Capture the cell that displays the provided text and extract its [x, y] central coordinate. 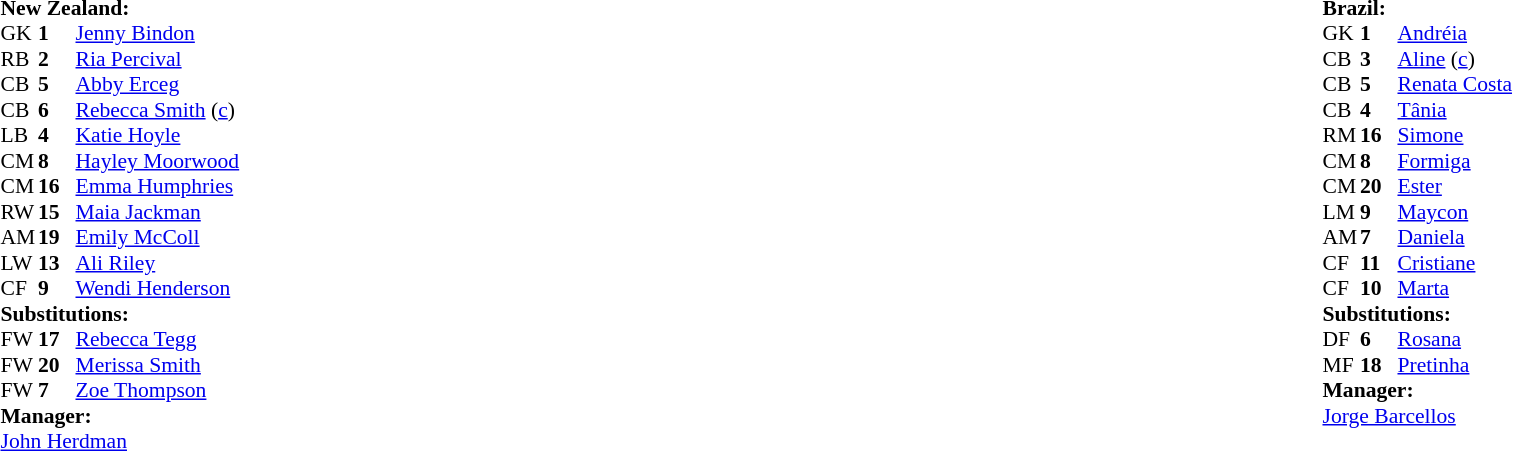
LM [1341, 212]
Hayley Moorwood [158, 161]
2 [57, 59]
Marta [1454, 289]
Jenny Bindon [158, 33]
15 [57, 212]
Rosana [1454, 339]
Aline (c) [1454, 59]
MF [1341, 365]
LB [19, 135]
10 [1379, 289]
Merissa Smith [158, 365]
17 [57, 339]
Rebecca Tegg [158, 339]
Andréia [1454, 33]
Emma Humphries [158, 187]
Cristiane [1454, 263]
RB [19, 59]
18 [1379, 365]
Ali Riley [158, 263]
LW [19, 263]
Daniela [1454, 237]
Abby Erceg [158, 85]
Zoe Thompson [158, 391]
Rebecca Smith (c) [158, 110]
Simone [1454, 135]
RW [19, 212]
RM [1341, 135]
Renata Costa [1454, 85]
Formiga [1454, 161]
Ria Percival [158, 59]
19 [57, 237]
Katie Hoyle [158, 135]
Tânia [1454, 110]
Jorge Barcellos [1417, 416]
13 [57, 263]
Emily McColl [158, 237]
Wendi Henderson [158, 289]
Pretinha [1454, 365]
Maycon [1454, 212]
3 [1379, 59]
DF [1341, 339]
Ester [1454, 187]
11 [1379, 263]
Maia Jackman [158, 212]
